Detect which cell encompasses the target text, then output its (x, y) center coordinate. 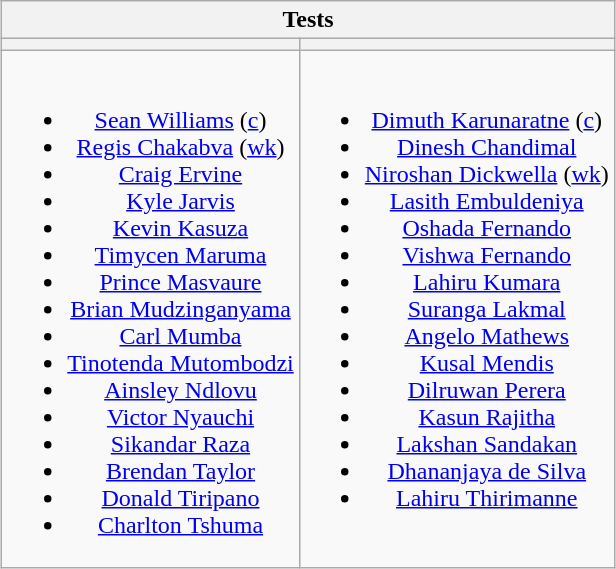
Tests (308, 20)
